Determine the [X, Y] coordinate at the center of the cell enclosing the given text.  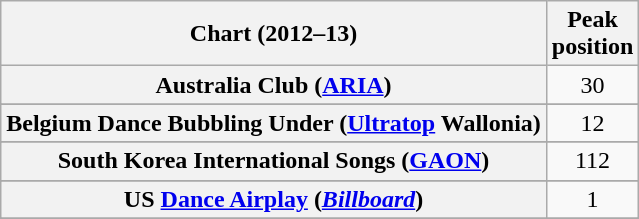
US Dance Airplay (Billboard) [274, 199]
112 [592, 161]
Peakposition [592, 34]
Australia Club (ARIA) [274, 85]
Chart (2012–13) [274, 34]
30 [592, 85]
Belgium Dance Bubbling Under (Ultratop Wallonia) [274, 123]
South Korea International Songs (GAON) [274, 161]
12 [592, 123]
1 [592, 199]
